Detect which cell encompasses the target text, then output its [x, y] center coordinate. 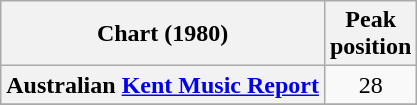
Peakposition [370, 34]
28 [370, 85]
Australian Kent Music Report [163, 85]
Chart (1980) [163, 34]
